Search for the cell housing the specified text and yield its (X, Y) center coordinate. 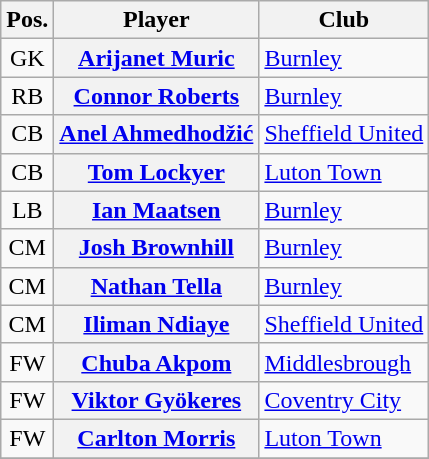
Ian Maatsen (156, 210)
Iliman Ndiaye (156, 324)
Arijanet Muric (156, 58)
Chuba Akpom (156, 362)
Carlton Morris (156, 438)
RB (28, 96)
GK (28, 58)
Josh Brownhill (156, 248)
Middlesbrough (344, 362)
LB (28, 210)
Tom Lockyer (156, 172)
Nathan Tella (156, 286)
Player (156, 20)
Coventry City (344, 400)
Viktor Gyökeres (156, 400)
Anel Ahmedhodžić (156, 134)
Club (344, 20)
Connor Roberts (156, 96)
Pos. (28, 20)
